Locate the cell with the specified text and output its [x, y] center coordinate. 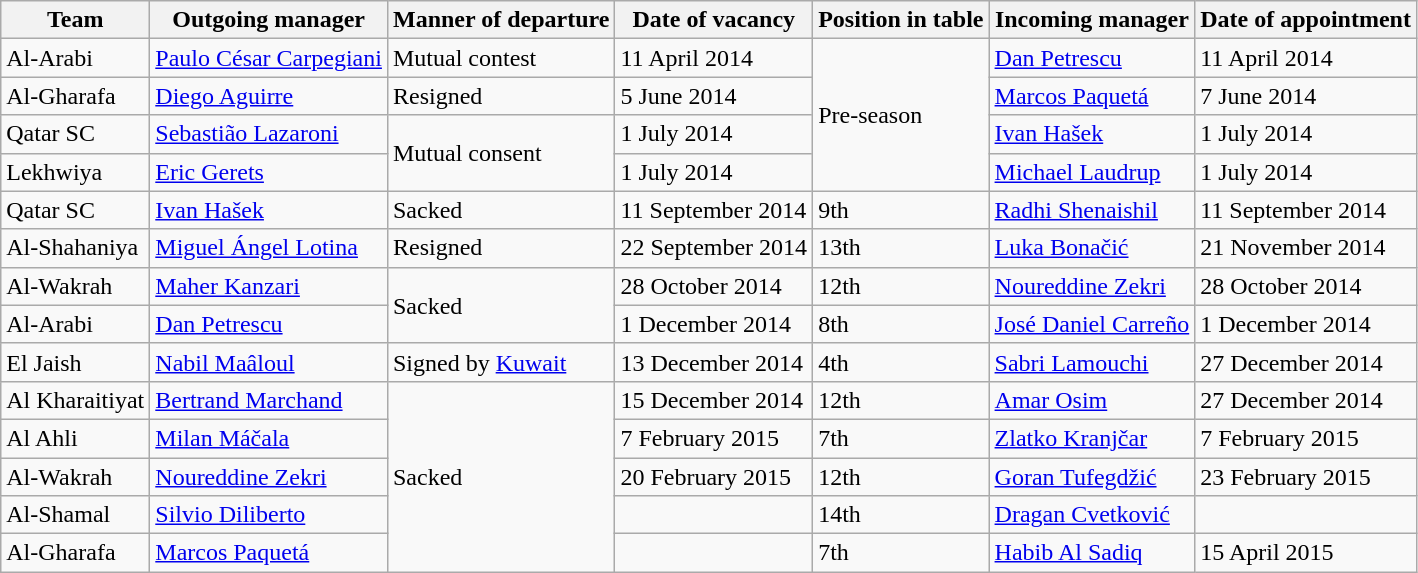
Amar Osim [1092, 400]
Sabri Lamouchi [1092, 362]
22 September 2014 [714, 248]
14th [901, 515]
Miguel Ángel Lotina [269, 248]
Outgoing manager [269, 20]
El Jaish [76, 362]
Zlatko Kranjčar [1092, 438]
Team [76, 20]
Dragan Cvetković [1092, 515]
Al-Shamal [76, 515]
Mutual contest [500, 58]
Al Kharaitiyat [76, 400]
5 June 2014 [714, 96]
Date of vacancy [714, 20]
13 December 2014 [714, 362]
Luka Bonačić [1092, 248]
Nabil Maâloul [269, 362]
Goran Tufegdžić [1092, 477]
7 June 2014 [1306, 96]
20 February 2015 [714, 477]
Date of appointment [1306, 20]
Bertrand Marchand [269, 400]
Paulo César Carpegiani [269, 58]
8th [901, 324]
Manner of departure [500, 20]
Eric Gerets [269, 172]
Position in table [901, 20]
Incoming manager [1092, 20]
Habib Al Sadiq [1092, 553]
Milan Máčala [269, 438]
15 April 2015 [1306, 553]
Mutual consent [500, 153]
9th [901, 210]
Michael Laudrup [1092, 172]
15 December 2014 [714, 400]
Lekhwiya [76, 172]
23 February 2015 [1306, 477]
Silvio Diliberto [269, 515]
José Daniel Carreño [1092, 324]
Sebastião Lazaroni [269, 134]
Al Ahli [76, 438]
Pre-season [901, 115]
Maher Kanzari [269, 286]
Al-Shahaniya [76, 248]
Signed by Kuwait [500, 362]
21 November 2014 [1306, 248]
4th [901, 362]
Radhi Shenaishil [1092, 210]
Diego Aguirre [269, 96]
13th [901, 248]
